Locate the cell with the specified text and output its (X, Y) center coordinate. 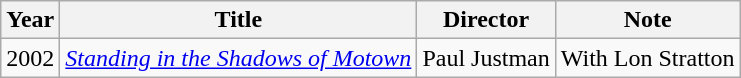
2002 (30, 58)
Paul Justman (486, 58)
Note (648, 20)
Director (486, 20)
With Lon Stratton (648, 58)
Standing in the Shadows of Motown (238, 58)
Year (30, 20)
Title (238, 20)
